Capture the cell that displays the provided text and extract its (x, y) central coordinate. 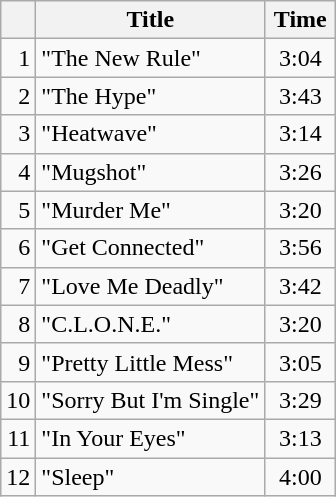
10 (18, 400)
3:05 (300, 362)
3:26 (300, 172)
3:42 (300, 286)
"Get Connected" (150, 248)
"Sleep" (150, 477)
4 (18, 172)
5 (18, 210)
"Pretty Little Mess" (150, 362)
"Love Me Deadly" (150, 286)
"Mugshot" (150, 172)
"The New Rule" (150, 58)
3:13 (300, 438)
3:29 (300, 400)
"The Hype" (150, 96)
3 (18, 134)
12 (18, 477)
11 (18, 438)
1 (18, 58)
"C.L.O.N.E." (150, 324)
3:43 (300, 96)
"Heatwave" (150, 134)
3:04 (300, 58)
3:14 (300, 134)
"Sorry But I'm Single" (150, 400)
8 (18, 324)
3:56 (300, 248)
4:00 (300, 477)
"Murder Me" (150, 210)
2 (18, 96)
"In Your Eyes" (150, 438)
6 (18, 248)
7 (18, 286)
Title (150, 20)
Time (300, 20)
9 (18, 362)
